Extract the (X, Y) coordinate from the center of the cell holding the provided text.  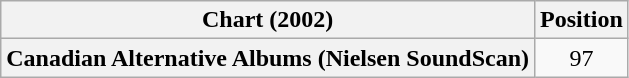
Position (582, 20)
97 (582, 58)
Canadian Alternative Albums (Nielsen SoundScan) (268, 58)
Chart (2002) (268, 20)
